From the cell containing the given text, extract its center point as [X, Y] coordinate. 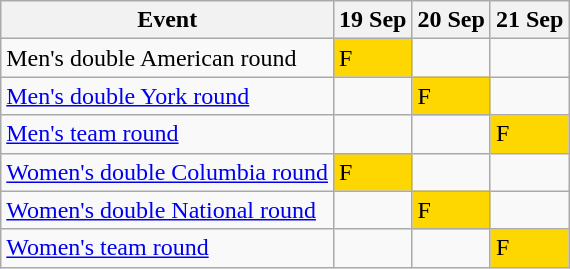
Women's double National round [168, 210]
Men's double York round [168, 96]
19 Sep [373, 20]
Event [168, 20]
Men's team round [168, 134]
Women's double Columbia round [168, 172]
20 Sep [451, 20]
Men's double American round [168, 58]
Women's team round [168, 248]
21 Sep [529, 20]
